Pinpoint the cell where the given text exists, returning its (x, y) midpoint coordinate. 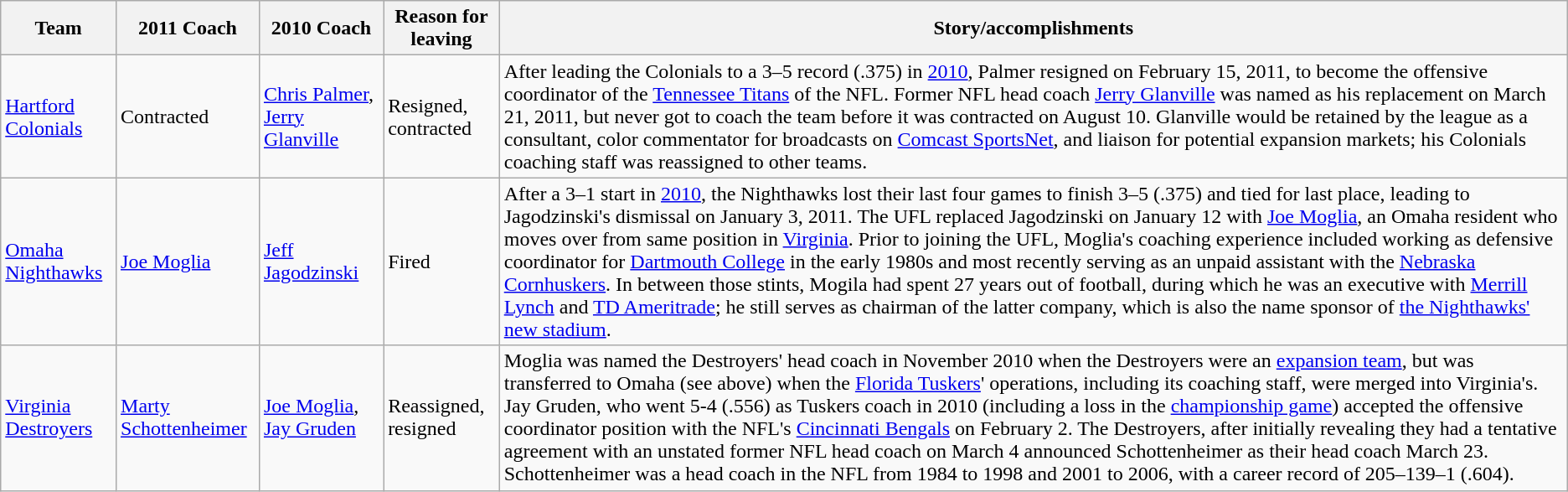
Jeff Jagodzinski (321, 262)
Fired (442, 262)
Joe Moglia (188, 262)
2011 Coach (188, 28)
Virginia Destroyers (59, 417)
Story/accomplishments (1034, 28)
2010 Coach (321, 28)
Marty Schottenheimer (188, 417)
Resigned, contracted (442, 117)
Team (59, 28)
Chris Palmer, Jerry Glanville (321, 117)
Omaha Nighthawks (59, 262)
Hartford Colonials (59, 117)
Contracted (188, 117)
Reason for leaving (442, 28)
Reassigned,resigned (442, 417)
Joe Moglia,Jay Gruden (321, 417)
